Locate the cell with the specified text and output its (X, Y) center coordinate. 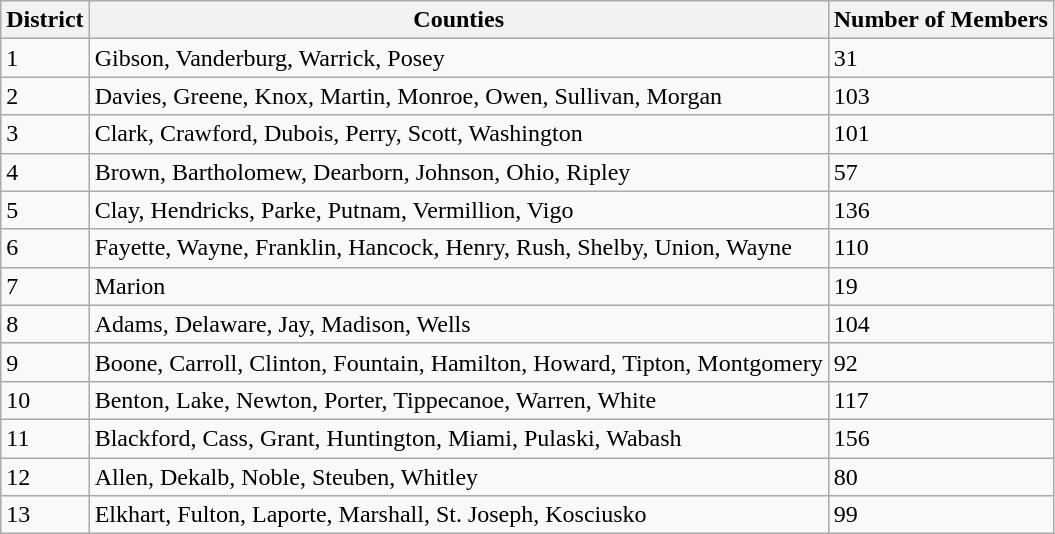
5 (45, 210)
31 (940, 58)
3 (45, 134)
Marion (458, 286)
117 (940, 400)
103 (940, 96)
Blackford, Cass, Grant, Huntington, Miami, Pulaski, Wabash (458, 438)
Number of Members (940, 20)
Clay, Hendricks, Parke, Putnam, Vermillion, Vigo (458, 210)
101 (940, 134)
Fayette, Wayne, Franklin, Hancock, Henry, Rush, Shelby, Union, Wayne (458, 248)
Clark, Crawford, Dubois, Perry, Scott, Washington (458, 134)
Brown, Bartholomew, Dearborn, Johnson, Ohio, Ripley (458, 172)
Benton, Lake, Newton, Porter, Tippecanoe, Warren, White (458, 400)
13 (45, 515)
11 (45, 438)
4 (45, 172)
104 (940, 324)
99 (940, 515)
1 (45, 58)
District (45, 20)
110 (940, 248)
7 (45, 286)
9 (45, 362)
10 (45, 400)
Boone, Carroll, Clinton, Fountain, Hamilton, Howard, Tipton, Montgomery (458, 362)
8 (45, 324)
Davies, Greene, Knox, Martin, Monroe, Owen, Sullivan, Morgan (458, 96)
19 (940, 286)
Counties (458, 20)
92 (940, 362)
156 (940, 438)
Elkhart, Fulton, Laporte, Marshall, St. Joseph, Kosciusko (458, 515)
57 (940, 172)
12 (45, 477)
Gibson, Vanderburg, Warrick, Posey (458, 58)
2 (45, 96)
136 (940, 210)
6 (45, 248)
Adams, Delaware, Jay, Madison, Wells (458, 324)
80 (940, 477)
Allen, Dekalb, Noble, Steuben, Whitley (458, 477)
